Return the (X, Y) coordinate for the center point of the cell that contains the specified text.  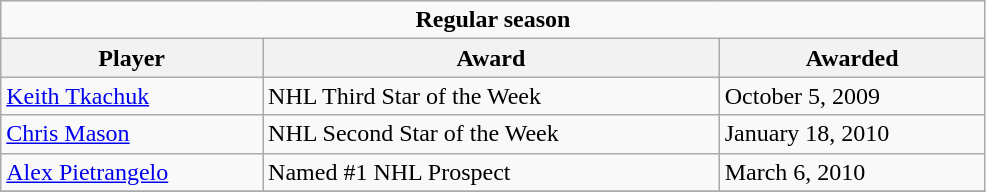
Player (132, 58)
January 18, 2010 (852, 134)
Keith Tkachuk (132, 96)
Award (492, 58)
NHL Second Star of the Week (492, 134)
Chris Mason (132, 134)
Alex Pietrangelo (132, 172)
March 6, 2010 (852, 172)
Named #1 NHL Prospect (492, 172)
Awarded (852, 58)
October 5, 2009 (852, 96)
Regular season (493, 20)
NHL Third Star of the Week (492, 96)
